Provide the (X, Y) coordinate of the cell's center where the given text is located.  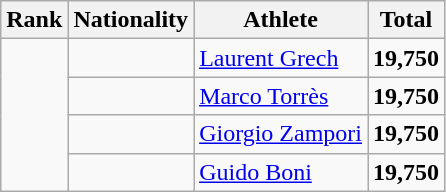
Total (406, 20)
Laurent Grech (281, 58)
Guido Boni (281, 172)
Athlete (281, 20)
Rank (34, 20)
Marco Torrès (281, 96)
Nationality (131, 20)
Giorgio Zampori (281, 134)
